Scan for the cell matching the given text and deliver its [X, Y] coordinate at center. 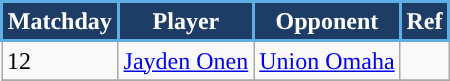
Matchday [60, 22]
Jayden Onen [186, 60]
Ref [424, 22]
Player [186, 22]
Opponent [327, 22]
Union Omaha [327, 60]
12 [60, 60]
